Find where the given text appears and provide that cell's center as (X, Y) coordinate. 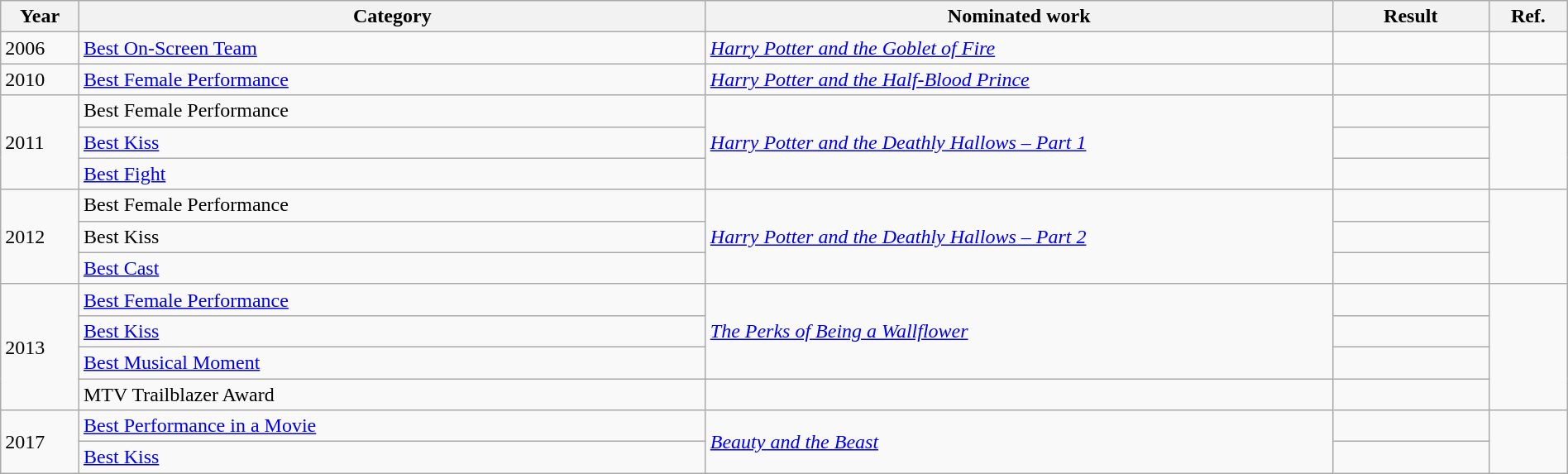
Nominated work (1019, 17)
Result (1411, 17)
Harry Potter and the Deathly Hallows – Part 2 (1019, 237)
2010 (40, 79)
Harry Potter and the Half-Blood Prince (1019, 79)
The Perks of Being a Wallflower (1019, 331)
Category (392, 17)
2012 (40, 237)
2017 (40, 442)
Best Performance in a Movie (392, 426)
2006 (40, 48)
Harry Potter and the Deathly Hallows – Part 1 (1019, 142)
Year (40, 17)
Harry Potter and the Goblet of Fire (1019, 48)
Best On-Screen Team (392, 48)
2011 (40, 142)
2013 (40, 347)
Best Cast (392, 268)
Ref. (1528, 17)
Beauty and the Beast (1019, 442)
Best Fight (392, 174)
Best Musical Moment (392, 362)
MTV Trailblazer Award (392, 395)
